Find where the given text appears and provide that cell's center as [x, y] coordinate. 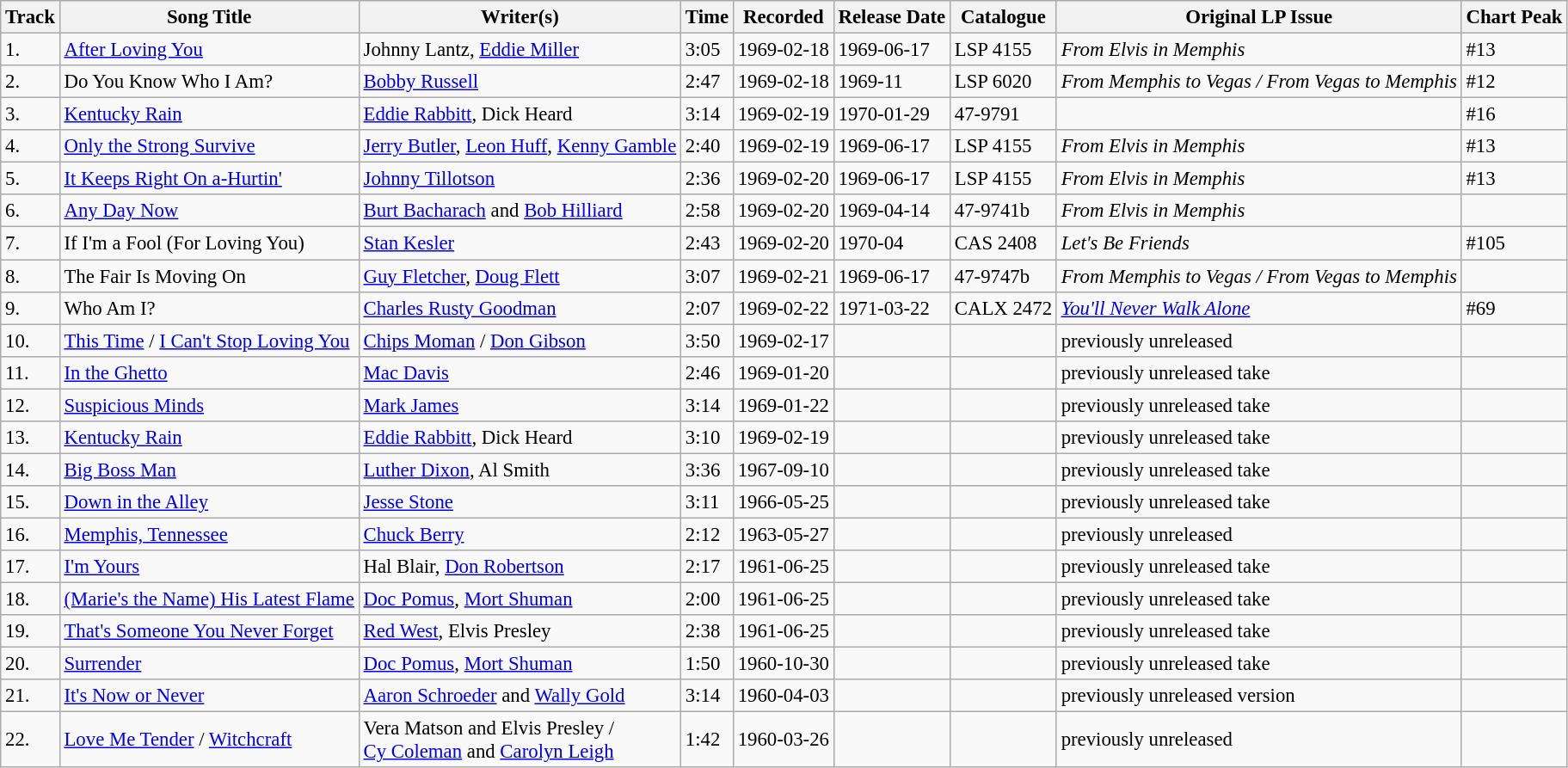
Jerry Butler, Leon Huff, Kenny Gamble [520, 146]
(Marie's the Name) His Latest Flame [209, 599]
1969-02-22 [783, 308]
1970-01-29 [891, 114]
In the Ghetto [209, 372]
Jesse Stone [520, 502]
5. [30, 179]
1967-09-10 [783, 470]
1960-10-30 [783, 664]
CALX 2472 [1003, 308]
18. [30, 599]
Chart Peak [1514, 17]
Johnny Lantz, Eddie Miller [520, 50]
Mark James [520, 405]
Track [30, 17]
2. [30, 82]
Johnny Tillotson [520, 179]
2:46 [707, 372]
3:05 [707, 50]
Bobby Russell [520, 82]
11. [30, 372]
Recorded [783, 17]
20. [30, 664]
4. [30, 146]
3:11 [707, 502]
#105 [1514, 243]
47-9741b [1003, 211]
6. [30, 211]
1. [30, 50]
Stan Kesler [520, 243]
1969-04-14 [891, 211]
Time [707, 17]
#12 [1514, 82]
Down in the Alley [209, 502]
14. [30, 470]
CAS 2408 [1003, 243]
Surrender [209, 664]
It Keeps Right On a-Hurtin' [209, 179]
1969-02-17 [783, 341]
1969-02-21 [783, 276]
1970-04 [891, 243]
2:17 [707, 567]
Any Day Now [209, 211]
19. [30, 631]
Suspicious Minds [209, 405]
3:10 [707, 438]
1969-01-22 [783, 405]
Original LP Issue [1259, 17]
10. [30, 341]
previously unreleased version [1259, 696]
2:58 [707, 211]
1:50 [707, 664]
Only the Strong Survive [209, 146]
Big Boss Man [209, 470]
47-9791 [1003, 114]
2:00 [707, 599]
17. [30, 567]
Memphis, Tennessee [209, 534]
1960-04-03 [783, 696]
47-9747b [1003, 276]
Song Title [209, 17]
Chuck Berry [520, 534]
Aaron Schroeder and Wally Gold [520, 696]
2:36 [707, 179]
#69 [1514, 308]
Who Am I? [209, 308]
7. [30, 243]
2:40 [707, 146]
2:07 [707, 308]
That's Someone You Never Forget [209, 631]
3:50 [707, 341]
21. [30, 696]
3. [30, 114]
2:38 [707, 631]
3:36 [707, 470]
1963-05-27 [783, 534]
Burt Bacharach and Bob Hilliard [520, 211]
1971-03-22 [891, 308]
Chips Moman / Don Gibson [520, 341]
Writer(s) [520, 17]
#16 [1514, 114]
Guy Fletcher, Doug Flett [520, 276]
This Time / I Can't Stop Loving You [209, 341]
2:43 [707, 243]
Charles Rusty Goodman [520, 308]
1960-03-26 [783, 740]
1:42 [707, 740]
9. [30, 308]
8. [30, 276]
1966-05-25 [783, 502]
Hal Blair, Don Robertson [520, 567]
1969-11 [891, 82]
16. [30, 534]
12. [30, 405]
Love Me Tender / Witchcraft [209, 740]
Luther Dixon, Al Smith [520, 470]
It's Now or Never [209, 696]
Let's Be Friends [1259, 243]
15. [30, 502]
2:12 [707, 534]
1969-01-20 [783, 372]
13. [30, 438]
Do You Know Who I Am? [209, 82]
You'll Never Walk Alone [1259, 308]
Mac Davis [520, 372]
Red West, Elvis Presley [520, 631]
LSP 6020 [1003, 82]
I'm Yours [209, 567]
2:47 [707, 82]
Vera Matson and Elvis Presley / Cy Coleman and Carolyn Leigh [520, 740]
Catalogue [1003, 17]
The Fair Is Moving On [209, 276]
22. [30, 740]
Release Date [891, 17]
3:07 [707, 276]
If I'm a Fool (For Loving You) [209, 243]
After Loving You [209, 50]
